Return the (x, y) coordinate for the center point of the cell that contains the specified text.  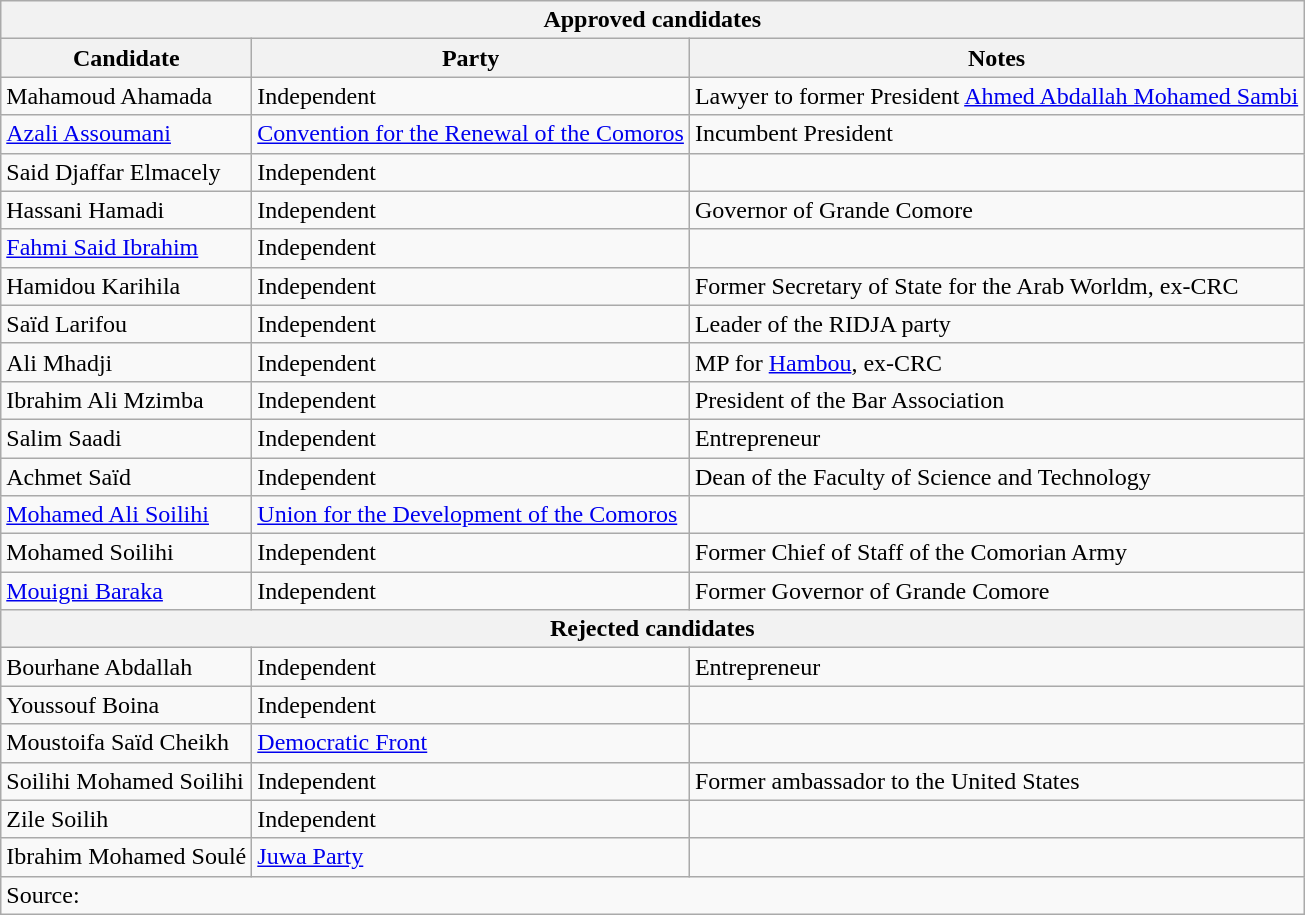
Ibrahim Mohamed Soulé (126, 857)
Youssouf Boina (126, 705)
Democratic Front (471, 743)
Hamidou Karihila (126, 286)
Convention for the Renewal of the Comoros (471, 134)
Source: (652, 895)
Dean of the Faculty of Science and Technology (996, 477)
Former Governor of Grande Comore (996, 591)
Approved candidates (652, 20)
Candidate (126, 58)
President of the Bar Association (996, 400)
Fahmi Said Ibrahim (126, 248)
Rejected candidates (652, 629)
Bourhane Abdallah (126, 667)
Notes (996, 58)
Union for the Development of the Comoros (471, 515)
Zile Soilih (126, 819)
Soilihi Mohamed Soilihi (126, 781)
Former Chief of Staff of the Comorian Army (996, 553)
Party (471, 58)
Former ambassador to the United States (996, 781)
Azali Assoumani (126, 134)
Governor of Grande Comore (996, 210)
Mahamoud Ahamada (126, 96)
Juwa Party (471, 857)
Hassani Hamadi (126, 210)
Leader of the RIDJA party (996, 324)
Mouigni Baraka (126, 591)
Former Secretary of State for the Arab Worldm, ex-CRC (996, 286)
Mohamed Ali Soilihi (126, 515)
Moustoifa Saïd Cheikh (126, 743)
Mohamed Soilihi (126, 553)
Lawyer to former President Ahmed Abdallah Mohamed Sambi (996, 96)
Salim Saadi (126, 438)
Ali Mhadji (126, 362)
Achmet Saïd (126, 477)
Said Djaffar Elmacely (126, 172)
MP for Hambou, ex-CRC (996, 362)
Ibrahim Ali Mzimba (126, 400)
Incumbent President (996, 134)
Saïd Larifou (126, 324)
